Search for the cell housing the specified text and yield its (x, y) center coordinate. 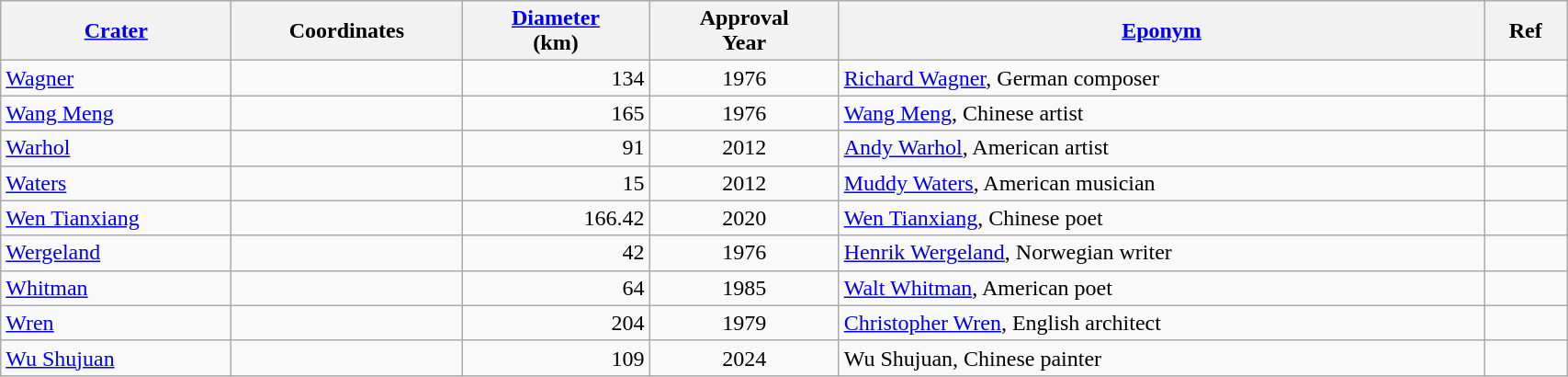
Wen Tianxiang (116, 218)
Andy Warhol, American artist (1161, 148)
Wu Shujuan, Chinese painter (1161, 358)
64 (556, 288)
Diameter(km) (556, 31)
Henrik Wergeland, Norwegian writer (1161, 253)
Wagner (116, 78)
109 (556, 358)
165 (556, 113)
Walt Whitman, American poet (1161, 288)
Wen Tianxiang, Chinese poet (1161, 218)
Wang Meng (116, 113)
Warhol (116, 148)
1985 (744, 288)
Whitman (116, 288)
Muddy Waters, American musician (1161, 183)
91 (556, 148)
Wergeland (116, 253)
15 (556, 183)
ApprovalYear (744, 31)
1979 (744, 323)
Eponym (1161, 31)
2020 (744, 218)
Crater (116, 31)
204 (556, 323)
166.42 (556, 218)
Coordinates (347, 31)
42 (556, 253)
Wu Shujuan (116, 358)
Christopher Wren, English architect (1161, 323)
134 (556, 78)
Richard Wagner, German composer (1161, 78)
Wren (116, 323)
Waters (116, 183)
Wang Meng, Chinese artist (1161, 113)
Ref (1526, 31)
2024 (744, 358)
